Find where the given text appears and provide that cell's center as (x, y) coordinate. 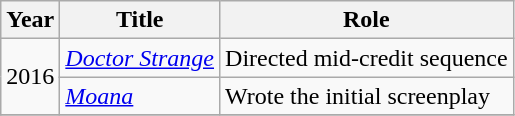
2016 (30, 77)
Year (30, 20)
Doctor Strange (140, 58)
Moana (140, 96)
Directed mid-credit sequence (367, 58)
Role (367, 20)
Wrote the initial screenplay (367, 96)
Title (140, 20)
